Determine the (x, y) coordinate at the center of the cell enclosing the given text.  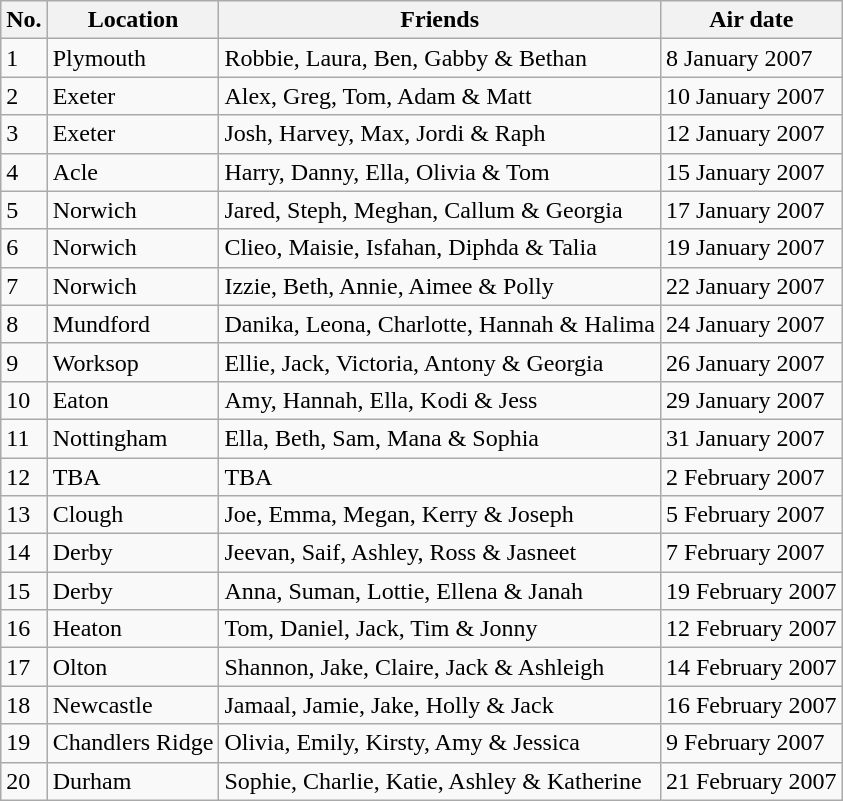
16 February 2007 (751, 705)
18 (24, 705)
19 (24, 743)
7 (24, 286)
17 January 2007 (751, 210)
9 (24, 362)
14 (24, 553)
Acle (133, 172)
16 (24, 629)
13 (24, 515)
Shannon, Jake, Claire, Jack & Ashleigh (440, 667)
Heaton (133, 629)
22 January 2007 (751, 286)
4 (24, 172)
12 (24, 477)
Jared, Steph, Meghan, Callum & Georgia (440, 210)
11 (24, 438)
Plymouth (133, 58)
No. (24, 20)
20 (24, 781)
Josh, Harvey, Max, Jordi & Raph (440, 134)
7 February 2007 (751, 553)
17 (24, 667)
8 January 2007 (751, 58)
Olivia, Emily, Kirsty, Amy & Jessica (440, 743)
21 February 2007 (751, 781)
9 February 2007 (751, 743)
Olton (133, 667)
Robbie, Laura, Ben, Gabby & Bethan (440, 58)
2 (24, 96)
6 (24, 248)
2 February 2007 (751, 477)
26 January 2007 (751, 362)
10 January 2007 (751, 96)
5 February 2007 (751, 515)
24 January 2007 (751, 324)
Joe, Emma, Megan, Kerry & Joseph (440, 515)
Mundford (133, 324)
Sophie, Charlie, Katie, Ashley & Katherine (440, 781)
Jeevan, Saif, Ashley, Ross & Jasneet (440, 553)
Air date (751, 20)
Danika, Leona, Charlotte, Hannah & Halima (440, 324)
Anna, Suman, Lottie, Ellena & Janah (440, 591)
19 February 2007 (751, 591)
19 January 2007 (751, 248)
Ella, Beth, Sam, Mana & Sophia (440, 438)
Izzie, Beth, Annie, Aimee & Polly (440, 286)
Newcastle (133, 705)
Ellie, Jack, Victoria, Antony & Georgia (440, 362)
Tom, Daniel, Jack, Tim & Jonny (440, 629)
31 January 2007 (751, 438)
Eaton (133, 400)
Harry, Danny, Ella, Olivia & Tom (440, 172)
Location (133, 20)
12 February 2007 (751, 629)
3 (24, 134)
Jamaal, Jamie, Jake, Holly & Jack (440, 705)
Clieo, Maisie, Isfahan, Diphda & Talia (440, 248)
12 January 2007 (751, 134)
15 (24, 591)
Clough (133, 515)
Alex, Greg, Tom, Adam & Matt (440, 96)
15 January 2007 (751, 172)
1 (24, 58)
14 February 2007 (751, 667)
Nottingham (133, 438)
5 (24, 210)
Worksop (133, 362)
10 (24, 400)
Friends (440, 20)
29 January 2007 (751, 400)
8 (24, 324)
Chandlers Ridge (133, 743)
Durham (133, 781)
Amy, Hannah, Ella, Kodi & Jess (440, 400)
